Scan for the cell matching the given text and deliver its [x, y] coordinate at center. 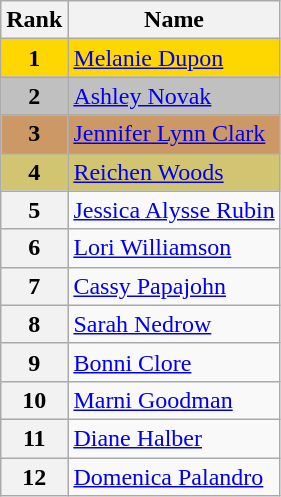
Reichen Woods [174, 172]
5 [34, 210]
Name [174, 20]
4 [34, 172]
10 [34, 400]
7 [34, 286]
12 [34, 477]
Diane Halber [174, 438]
3 [34, 134]
Melanie Dupon [174, 58]
Jennifer Lynn Clark [174, 134]
Domenica Palandro [174, 477]
Rank [34, 20]
Lori Williamson [174, 248]
Jessica Alysse Rubin [174, 210]
Sarah Nedrow [174, 324]
Bonni Clore [174, 362]
8 [34, 324]
6 [34, 248]
Cassy Papajohn [174, 286]
9 [34, 362]
1 [34, 58]
2 [34, 96]
11 [34, 438]
Ashley Novak [174, 96]
Marni Goodman [174, 400]
